Return [x, y] of the center of cell containing provided text 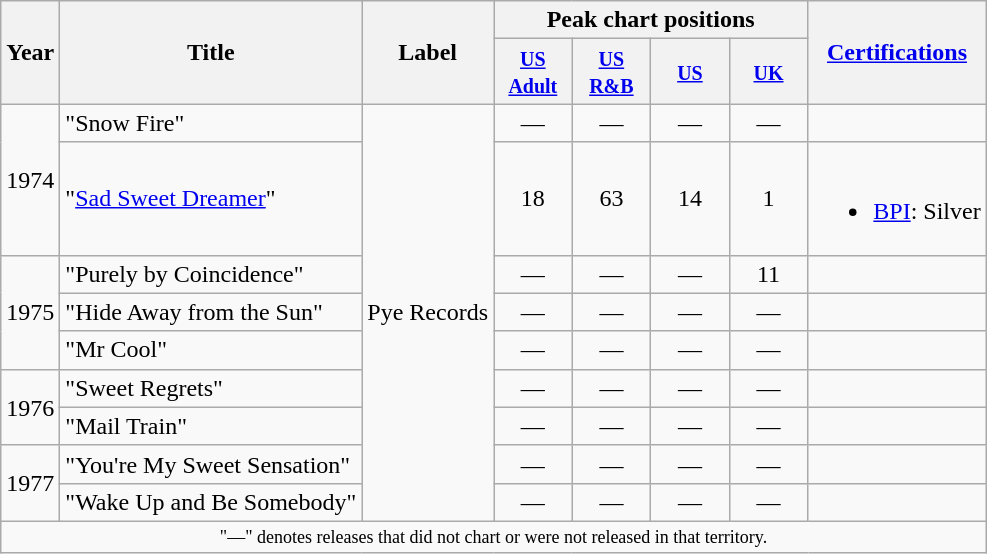
Year [30, 52]
US [690, 72]
"Hide Away from the Sun" [211, 312]
Title [211, 52]
18 [534, 198]
Label [428, 52]
1 [768, 198]
1976 [30, 407]
"Wake Up and Be Somebody" [211, 502]
14 [690, 198]
Peak chart positions [651, 20]
"Mr Cool" [211, 350]
US R&B [612, 72]
Certifications [897, 52]
1977 [30, 483]
63 [612, 198]
11 [768, 274]
"Snow Fire" [211, 123]
"Sad Sweet Dreamer" [211, 198]
"You're My Sweet Sensation" [211, 464]
"—" denotes releases that did not chart or were not released in that territory. [494, 536]
1975 [30, 312]
1974 [30, 180]
UK [768, 72]
US Adult [534, 72]
"Sweet Regrets" [211, 388]
"Mail Train" [211, 426]
Pye Records [428, 313]
BPI: Silver [897, 198]
"Purely by Coincidence" [211, 274]
